From the cell containing the given text, extract its center point as (X, Y) coordinate. 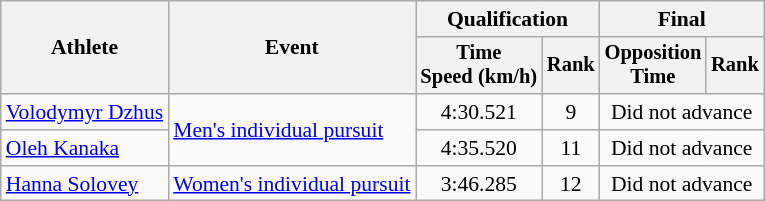
Qualification (508, 19)
Oleh Kanaka (84, 148)
4:35.520 (480, 148)
4:30.521 (480, 112)
Men's individual pursuit (292, 130)
11 (571, 148)
Event (292, 48)
TimeSpeed (km/h) (480, 66)
Athlete (84, 48)
Final (682, 19)
9 (571, 112)
OppositionTime (654, 66)
Volodymyr Dzhus (84, 112)
